From the cell containing the given text, extract its center point as [x, y] coordinate. 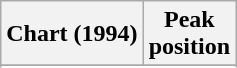
Peakposition [189, 34]
Chart (1994) [72, 34]
